Pinpoint the cell where the given text exists, returning its (X, Y) midpoint coordinate. 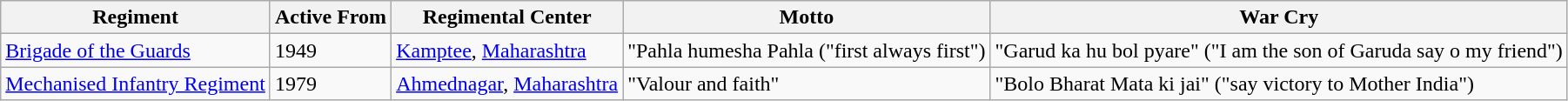
"Pahla humesha Pahla ("first always first") (807, 50)
Regiment (136, 17)
Active From (331, 17)
Kamptee, Maharashtra (507, 50)
"Valour and faith" (807, 84)
1949 (331, 50)
Mechanised Infantry Regiment (136, 84)
Regimental Center (507, 17)
Brigade of the Guards (136, 50)
"Garud ka hu bol pyare" ("I am the son of Garuda say o my friend") (1279, 50)
War Cry (1279, 17)
"Bolo Bharat Mata ki jai" ("say victory to Mother India") (1279, 84)
1979 (331, 84)
Motto (807, 17)
Ahmednagar, Maharashtra (507, 84)
